Scan for the cell matching the given text and deliver its (X, Y) coordinate at center. 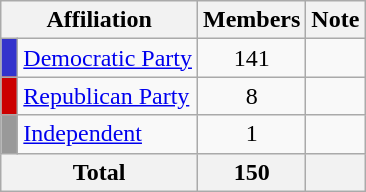
Total (100, 172)
Republican Party (108, 96)
Democratic Party (108, 58)
1 (251, 134)
150 (251, 172)
Affiliation (100, 20)
Independent (108, 134)
Members (251, 20)
Note (336, 20)
8 (251, 96)
141 (251, 58)
